Extract the (x, y) coordinate from the center of the cell holding the provided text.  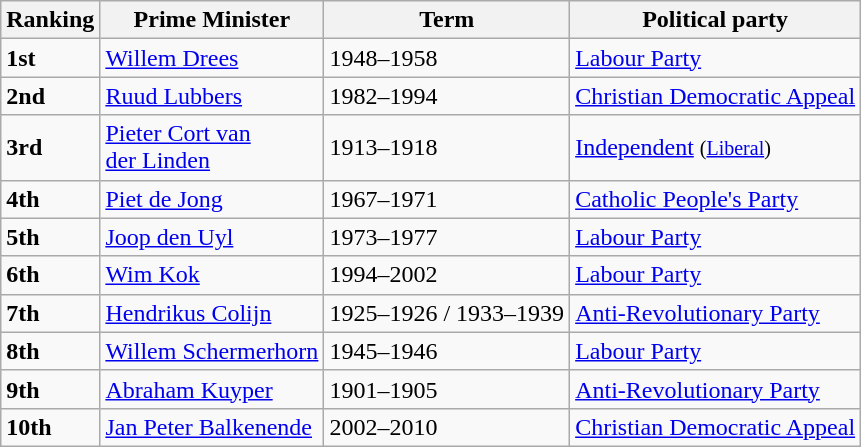
Joop den Uyl (212, 237)
Piet de Jong (212, 199)
Willem Drees (212, 58)
1982–1994 (447, 96)
1948–1958 (447, 58)
Ruud Lubbers (212, 96)
1st (50, 58)
1967–1971 (447, 199)
Wim Kok (212, 275)
Willem Schermerhorn (212, 351)
5th (50, 237)
8th (50, 351)
1925–1926 / 1933–1939 (447, 313)
6th (50, 275)
3rd (50, 148)
9th (50, 389)
1901–1905 (447, 389)
Term (447, 20)
2002–2010 (447, 427)
1913–1918 (447, 148)
Political party (716, 20)
Jan Peter Balkenende (212, 427)
4th (50, 199)
2nd (50, 96)
Hendrikus Colijn (212, 313)
7th (50, 313)
1994–2002 (447, 275)
Pieter Cort van der Linden (212, 148)
Catholic People's Party (716, 199)
Abraham Kuyper (212, 389)
Independent (Liberal) (716, 148)
1973–1977 (447, 237)
Prime Minister (212, 20)
Ranking (50, 20)
1945–1946 (447, 351)
10th (50, 427)
